From the cell containing the given text, extract its center point as [X, Y] coordinate. 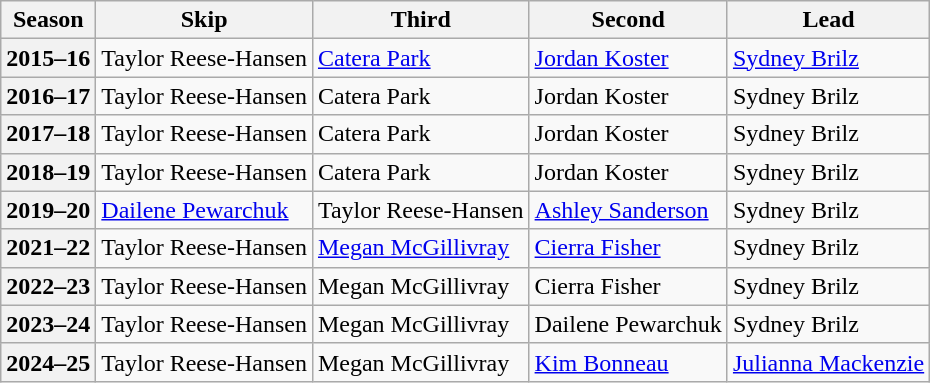
2019–20 [48, 210]
2018–19 [48, 172]
2022–23 [48, 286]
Julianna Mackenzie [828, 362]
Third [420, 20]
2015–16 [48, 58]
Season [48, 20]
2024–25 [48, 362]
Kim Bonneau [628, 362]
2016–17 [48, 96]
2023–24 [48, 324]
Lead [828, 20]
2017–18 [48, 134]
Second [628, 20]
2021–22 [48, 248]
Skip [204, 20]
Ashley Sanderson [628, 210]
